Search for the cell housing the specified text and yield its (X, Y) center coordinate. 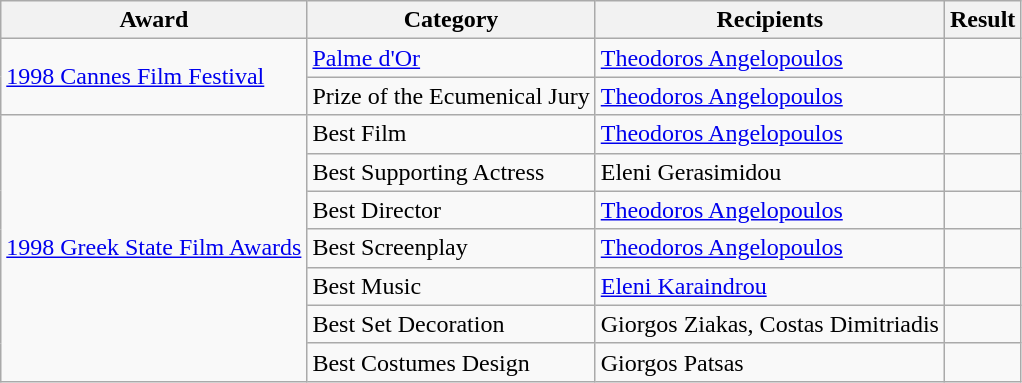
Best Music (451, 286)
Eleni Karaindrou (770, 286)
Recipients (770, 20)
1998 Greek State Film Awards (154, 248)
Best Set Decoration (451, 324)
1998 Cannes Film Festival (154, 77)
Best Screenplay (451, 248)
Prize of the Ecumenical Jury (451, 96)
Result (982, 20)
Best Supporting Actress (451, 172)
Eleni Gerasimidou (770, 172)
Giorgos Ziakas, Costas Dimitriadis (770, 324)
Palme d'Or (451, 58)
Best Director (451, 210)
Best Film (451, 134)
Best Costumes Design (451, 362)
Giorgos Patsas (770, 362)
Category (451, 20)
Award (154, 20)
